Locate the cell with the specified text and output its (X, Y) center coordinate. 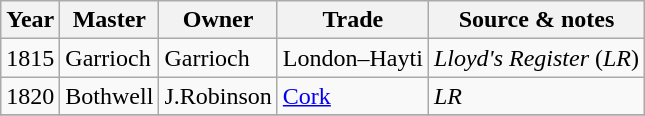
1820 (30, 96)
LR (536, 96)
Lloyd's Register (LR) (536, 58)
Bothwell (110, 96)
Year (30, 20)
Source & notes (536, 20)
J.Robinson (218, 96)
Owner (218, 20)
London–Hayti (352, 58)
1815 (30, 58)
Master (110, 20)
Cork (352, 96)
Trade (352, 20)
